Capture the cell that displays the provided text and extract its [x, y] central coordinate. 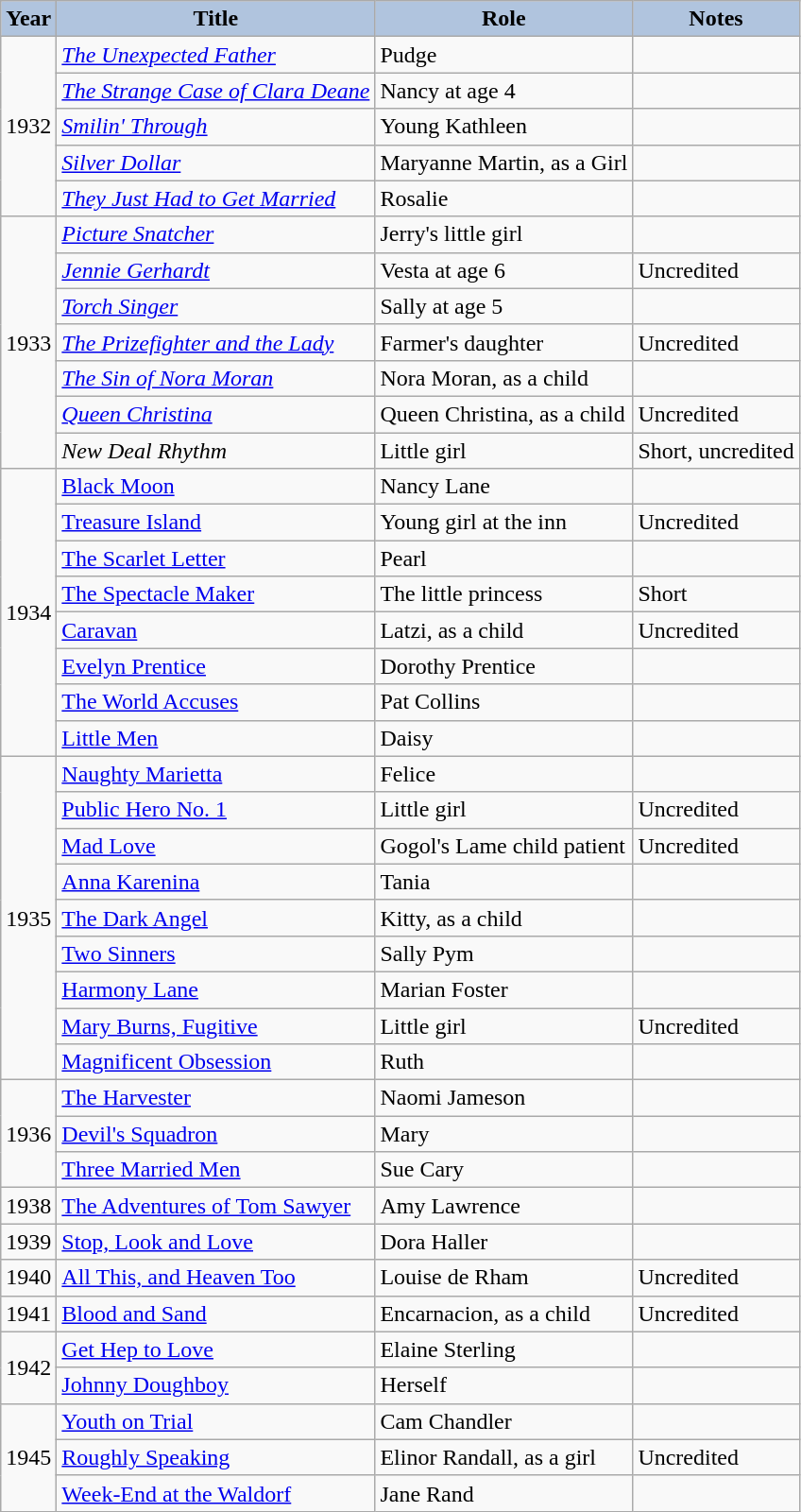
Title [215, 19]
Young girl at the inn [504, 523]
The little princess [504, 594]
Anna Karenina [215, 882]
1934 [28, 612]
Magnificent Obsession [215, 1062]
New Deal Rhythm [215, 451]
Youth on Trial [215, 1421]
Amy Lawrence [504, 1206]
The Scarlet Letter [215, 558]
Elaine Sterling [504, 1349]
Notes [716, 19]
Treasure Island [215, 523]
Nora Moran, as a child [504, 378]
Silver Dollar [215, 163]
Caravan [215, 630]
Dorothy Prentice [504, 666]
Naughty Marietta [215, 774]
1939 [28, 1242]
Three Married Men [215, 1170]
Marian Foster [504, 989]
Daisy [504, 738]
Mary [504, 1134]
The Sin of Nora Moran [215, 378]
Stop, Look and Love [215, 1242]
Young Kathleen [504, 127]
Louise de Rham [504, 1278]
Sally at age 5 [504, 306]
The Strange Case of Clara Deane [215, 91]
Get Hep to Love [215, 1349]
Mary Burns, Fugitive [215, 1025]
Queen Christina [215, 414]
Pudge [504, 55]
Queen Christina, as a child [504, 414]
Sue Cary [504, 1170]
Felice [504, 774]
Tania [504, 882]
Encarnacion, as a child [504, 1314]
Rosalie [504, 198]
Sally Pym [504, 954]
Black Moon [215, 487]
Johnny Doughboy [215, 1385]
Naomi Jameson [504, 1098]
The Unexpected Father [215, 55]
Herself [504, 1385]
Nancy Lane [504, 487]
Latzi, as a child [504, 630]
Jennie Gerhardt [215, 270]
Farmer's daughter [504, 342]
Short [716, 594]
Week-End at the Waldorf [215, 1493]
Jane Rand [504, 1493]
Blood and Sand [215, 1314]
1942 [28, 1367]
Short, uncredited [716, 451]
The World Accuses [215, 702]
The Dark Angel [215, 918]
1945 [28, 1457]
Gogol's Lame child patient [504, 846]
They Just Had to Get Married [215, 198]
Torch Singer [215, 306]
Roughly Speaking [215, 1457]
Public Hero No. 1 [215, 810]
Pat Collins [504, 702]
Year [28, 19]
Cam Chandler [504, 1421]
Vesta at age 6 [504, 270]
Harmony Lane [215, 989]
Maryanne Martin, as a Girl [504, 163]
1935 [28, 919]
Little Men [215, 738]
1940 [28, 1278]
Elinor Randall, as a girl [504, 1457]
Jerry's little girl [504, 234]
Nancy at age 4 [504, 91]
The Prizefighter and the Lady [215, 342]
Ruth [504, 1062]
1932 [28, 127]
Evelyn Prentice [215, 666]
Picture Snatcher [215, 234]
Mad Love [215, 846]
Pearl [504, 558]
1941 [28, 1314]
Two Sinners [215, 954]
1933 [28, 342]
Kitty, as a child [504, 918]
1936 [28, 1134]
The Adventures of Tom Sawyer [215, 1206]
All This, and Heaven Too [215, 1278]
Devil's Squadron [215, 1134]
Role [504, 19]
1938 [28, 1206]
Dora Haller [504, 1242]
The Harvester [215, 1098]
Smilin' Through [215, 127]
The Spectacle Maker [215, 594]
